Provide the (x, y) coordinate of the cell's center where the given text is located.  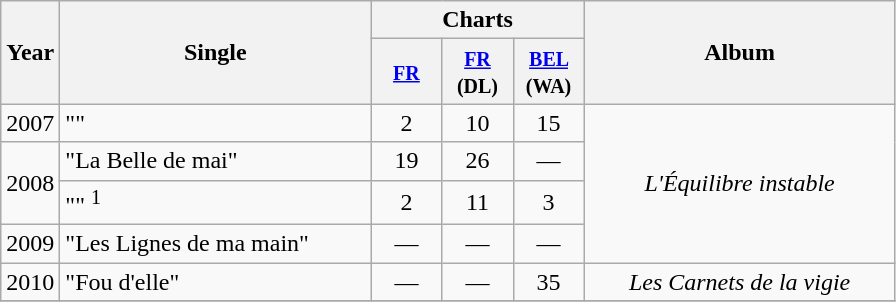
"" 1 (216, 202)
26 (478, 161)
19 (406, 161)
FR (DL) (478, 72)
L'Équilibre instable (740, 184)
2008 (30, 184)
2007 (30, 123)
Charts (478, 20)
15 (548, 123)
"Fou d'elle" (216, 282)
11 (478, 202)
Single (216, 52)
3 (548, 202)
10 (478, 123)
"La Belle de mai" (216, 161)
2009 (30, 244)
Album (740, 52)
"Les Lignes de ma main" (216, 244)
35 (548, 282)
BEL (WA) (548, 72)
Year (30, 52)
"" (216, 123)
Les Carnets de la vigie (740, 282)
2010 (30, 282)
FR (406, 72)
